Return [x, y] of the center of cell containing provided text 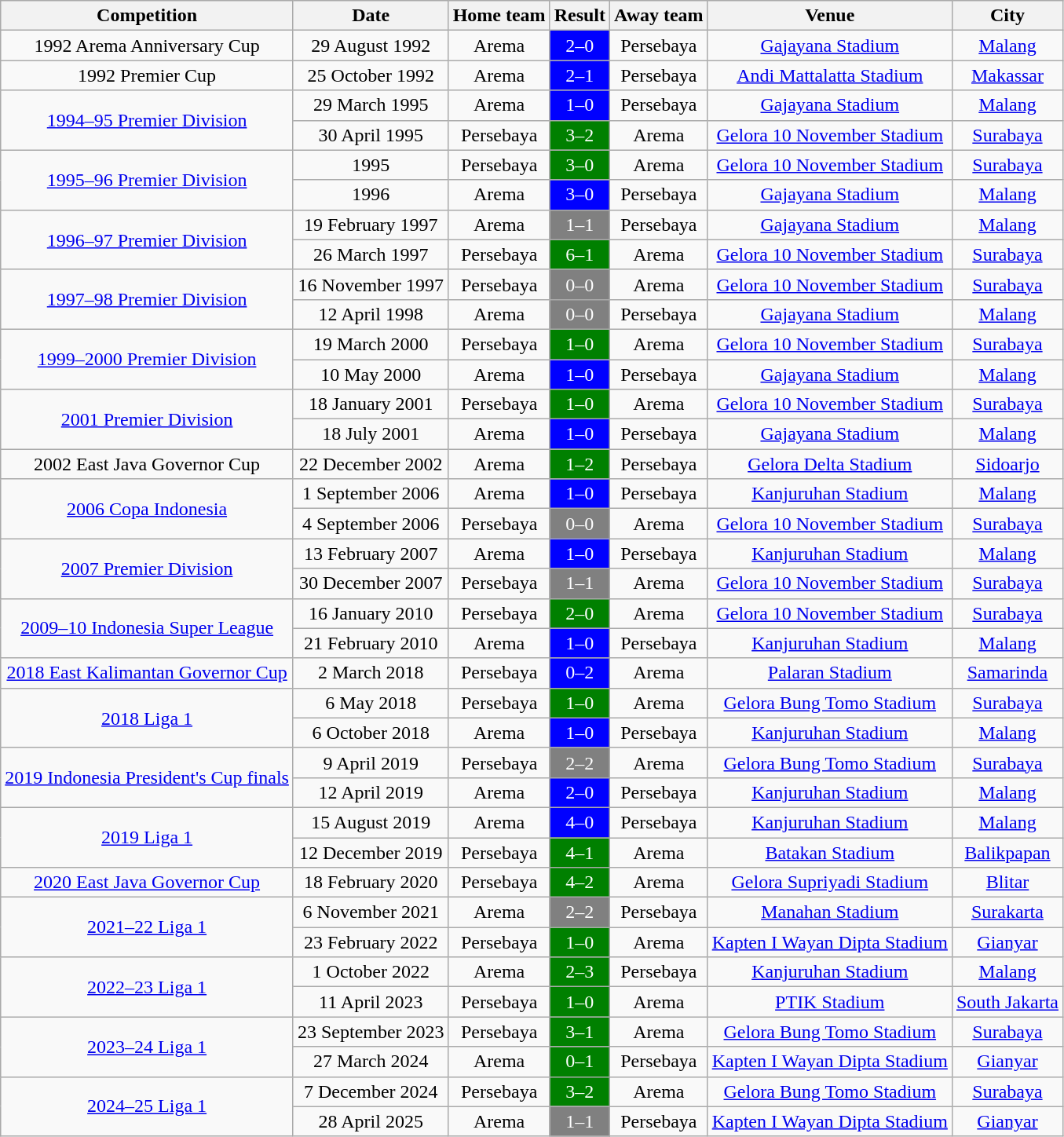
21 February 2010 [371, 643]
Blitar [1007, 883]
2023–24 Liga 1 [148, 1047]
1 October 2022 [371, 972]
Batakan Stadium [829, 852]
2001 Premier Division [148, 419]
PTIK Stadium [829, 1002]
Palaran Stadium [829, 673]
30 April 1995 [371, 135]
6–1 [580, 254]
1992 Arema Anniversary Cup [148, 46]
2020 East Java Governor Cup [148, 883]
1 September 2006 [371, 494]
2018 East Kalimantan Governor Cup [148, 673]
Balikpapan [1007, 852]
28 April 2025 [371, 1121]
25 October 1992 [371, 75]
Surakarta [1007, 912]
1997–98 Premier Division [148, 299]
Sidoarjo [1007, 464]
Makassar [1007, 75]
12 December 2019 [371, 852]
18 January 2001 [371, 404]
2007 Premier Division [148, 568]
6 November 2021 [371, 912]
1996 [371, 195]
3–1 [580, 1032]
6 October 2018 [371, 733]
9 April 2019 [371, 762]
Away team [660, 16]
27 March 2024 [371, 1062]
4–2 [580, 883]
1994–95 Premier Division [148, 120]
1996–97 Premier Division [148, 239]
2019 Indonesia President's Cup finals [148, 777]
12 April 2019 [371, 792]
16 November 1997 [371, 284]
4–0 [580, 822]
South Jakarta [1007, 1002]
2018 Liga 1 [148, 718]
6 May 2018 [371, 703]
4–1 [580, 852]
26 March 1997 [371, 254]
2022–23 Liga 1 [148, 987]
Gelora Delta Stadium [829, 464]
Gelora Supriyadi Stadium [829, 883]
29 August 1992 [371, 46]
23 February 2022 [371, 942]
16 January 2010 [371, 613]
11 April 2023 [371, 1002]
Home team [499, 16]
10 May 2000 [371, 375]
2021–22 Liga 1 [148, 927]
19 February 1997 [371, 225]
2024–25 Liga 1 [148, 1106]
1–2 [580, 464]
15 August 2019 [371, 822]
0–1 [580, 1062]
2–1 [580, 75]
4 September 2006 [371, 524]
0–2 [580, 673]
1999–2000 Premier Division [148, 359]
Result [580, 16]
Manahan Stadium [829, 912]
2019 Liga 1 [148, 837]
7 December 2024 [371, 1091]
12 April 1998 [371, 314]
1992 Premier Cup [148, 75]
2 March 2018 [371, 673]
18 February 2020 [371, 883]
City [1007, 16]
Andi Mattalatta Stadium [829, 75]
2002 East Java Governor Cup [148, 464]
13 February 2007 [371, 554]
Samarinda [1007, 673]
29 March 1995 [371, 105]
Date [371, 16]
2006 Copa Indonesia [148, 509]
1995 [371, 165]
2–3 [580, 972]
23 September 2023 [371, 1032]
2009–10 Indonesia Super League [148, 628]
18 July 2001 [371, 434]
Competition [148, 16]
22 December 2002 [371, 464]
30 December 2007 [371, 583]
Venue [829, 16]
19 March 2000 [371, 344]
1995–96 Premier Division [148, 180]
